Pinpoint the cell where the given text exists, returning its [x, y] midpoint coordinate. 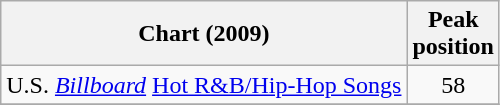
U.S. Billboard Hot R&B/Hip-Hop Songs [204, 85]
Chart (2009) [204, 34]
58 [453, 85]
Peakposition [453, 34]
